Capture the cell that displays the provided text and extract its [X, Y] central coordinate. 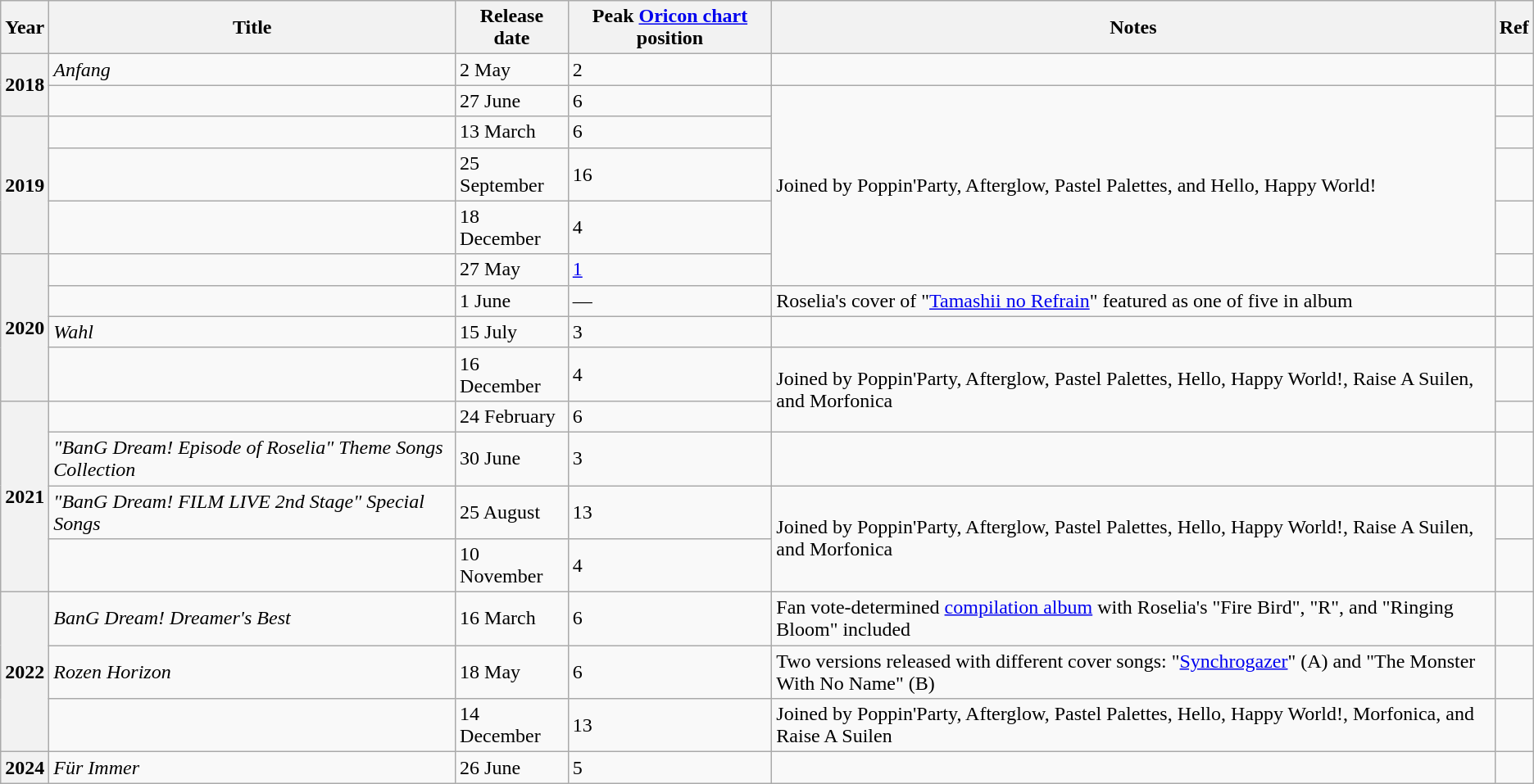
Anfang [252, 70]
2020 [25, 328]
14 December [512, 726]
Joined by Poppin'Party, Afterglow, Pastel Palettes, Hello, Happy World!, Morfonica, and Raise A Suilen [1133, 726]
25 September [512, 174]
27 June [512, 101]
2018 [25, 85]
Peak Oricon chart position [670, 28]
Title [252, 28]
2 May [512, 70]
18 May [512, 672]
27 May [512, 270]
Fan vote-determined compilation album with Roselia's "Fire Bird", "R", and "Ringing Bloom" included [1133, 619]
2021 [25, 496]
25 August [512, 511]
Wahl [252, 332]
16 March [512, 619]
"BanG Dream! FILM LIVE 2nd Stage" Special Songs [252, 511]
16 [670, 174]
"BanG Dream! Episode of Roselia" Theme Songs Collection [252, 459]
26 June [512, 768]
Release date [512, 28]
Notes [1133, 28]
13 March [512, 132]
2024 [25, 768]
Roselia's cover of "Tamashii no Refrain" featured as one of five in album [1133, 301]
24 February [512, 416]
Joined by Poppin'Party, Afterglow, Pastel Palettes, and Hello, Happy World! [1133, 185]
1 June [512, 301]
10 November [512, 565]
Für Immer [252, 768]
BanG Dream! Dreamer's Best [252, 619]
2019 [25, 185]
30 June [512, 459]
16 December [512, 374]
Ref [1514, 28]
Year [25, 28]
2 [670, 70]
1 [670, 270]
— [670, 301]
18 December [512, 228]
2022 [25, 672]
15 July [512, 332]
Two versions released with different cover songs: "Synchrogazer" (A) and "The Monster With No Name" (B) [1133, 672]
Rozen Horizon [252, 672]
5 [670, 768]
